Scan for the cell matching the given text and deliver its [X, Y] coordinate at center. 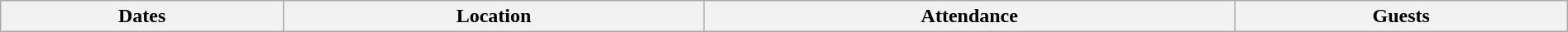
Guests [1401, 16]
Location [495, 16]
Dates [142, 16]
Attendance [969, 16]
